Return (X, Y) of the center of cell containing provided text 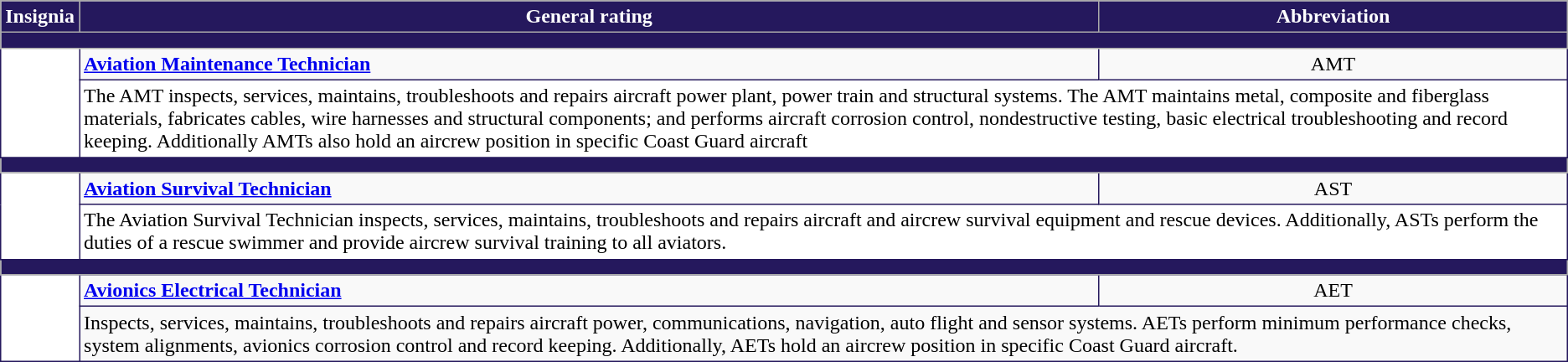
Aviation Survival Technician (590, 189)
Abbreviation (1333, 17)
AMT (1333, 64)
AST (1333, 189)
Insignia (40, 17)
AET (1333, 291)
General rating (590, 17)
Avionics Electrical Technician (590, 291)
Aviation Maintenance Technician (590, 64)
